Return (X, Y) of the center of cell containing provided text 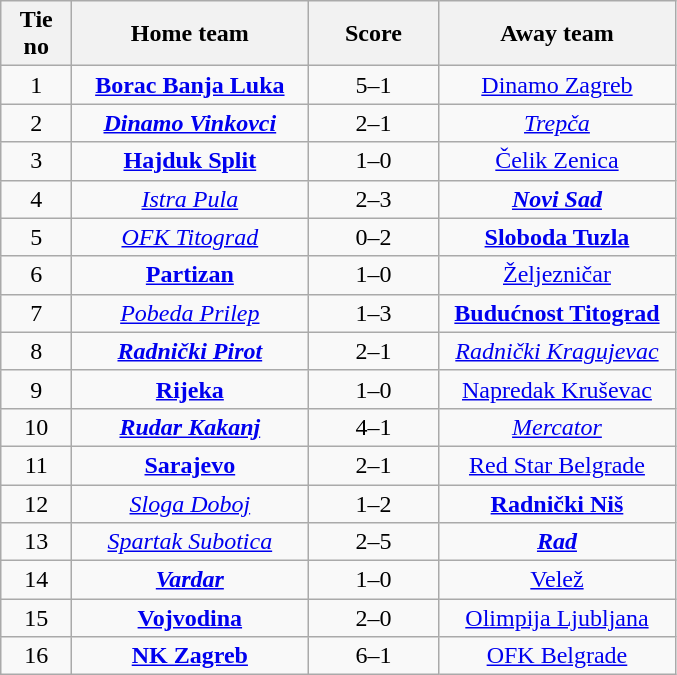
Pobeda Prilep (190, 313)
Dinamo Zagreb (557, 85)
Sloboda Tuzla (557, 237)
OFK Titograd (190, 237)
5 (36, 237)
Radnički Kragujevac (557, 351)
8 (36, 351)
2–5 (374, 542)
0–2 (374, 237)
1–2 (374, 503)
6 (36, 275)
Mercator (557, 427)
11 (36, 465)
Rudar Kakanj (190, 427)
Budućnost Titograd (557, 313)
Score (374, 34)
Vardar (190, 580)
12 (36, 503)
2–3 (374, 199)
Red Star Belgrade (557, 465)
3 (36, 161)
Borac Banja Luka (190, 85)
Rad (557, 542)
13 (36, 542)
Olimpija Ljubljana (557, 618)
Partizan (190, 275)
4–1 (374, 427)
Vojvodina (190, 618)
1–3 (374, 313)
Čelik Zenica (557, 161)
NK Zagreb (190, 656)
Hajduk Split (190, 161)
Velež (557, 580)
1 (36, 85)
Sarajevo (190, 465)
10 (36, 427)
15 (36, 618)
Radnički Niš (557, 503)
Napredak Kruševac (557, 389)
Trepča (557, 123)
Istra Pula (190, 199)
2–0 (374, 618)
Sloga Doboj (190, 503)
6–1 (374, 656)
Away team (557, 34)
Novi Sad (557, 199)
Željezničar (557, 275)
Tie no (36, 34)
Spartak Subotica (190, 542)
16 (36, 656)
7 (36, 313)
Radnički Pirot (190, 351)
Rijeka (190, 389)
14 (36, 580)
4 (36, 199)
Home team (190, 34)
OFK Belgrade (557, 656)
Dinamo Vinkovci (190, 123)
5–1 (374, 85)
9 (36, 389)
2 (36, 123)
